Determine the (X, Y) coordinate at the center of the cell enclosing the given text.  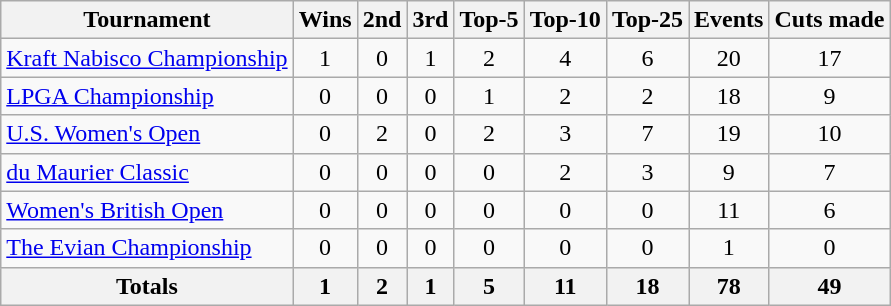
49 (830, 286)
Women's British Open (147, 210)
20 (729, 58)
19 (729, 134)
The Evian Championship (147, 248)
U.S. Women's Open (147, 134)
2nd (382, 20)
Top-5 (489, 20)
5 (489, 286)
Cuts made (830, 20)
Top-10 (565, 20)
Wins (325, 20)
4 (565, 58)
Totals (147, 286)
Top-25 (647, 20)
10 (830, 134)
17 (830, 58)
LPGA Championship (147, 96)
Events (729, 20)
Tournament (147, 20)
Kraft Nabisco Championship (147, 58)
3rd (430, 20)
78 (729, 286)
du Maurier Classic (147, 172)
